Determine the (X, Y) coordinate at the center of the cell enclosing the given text.  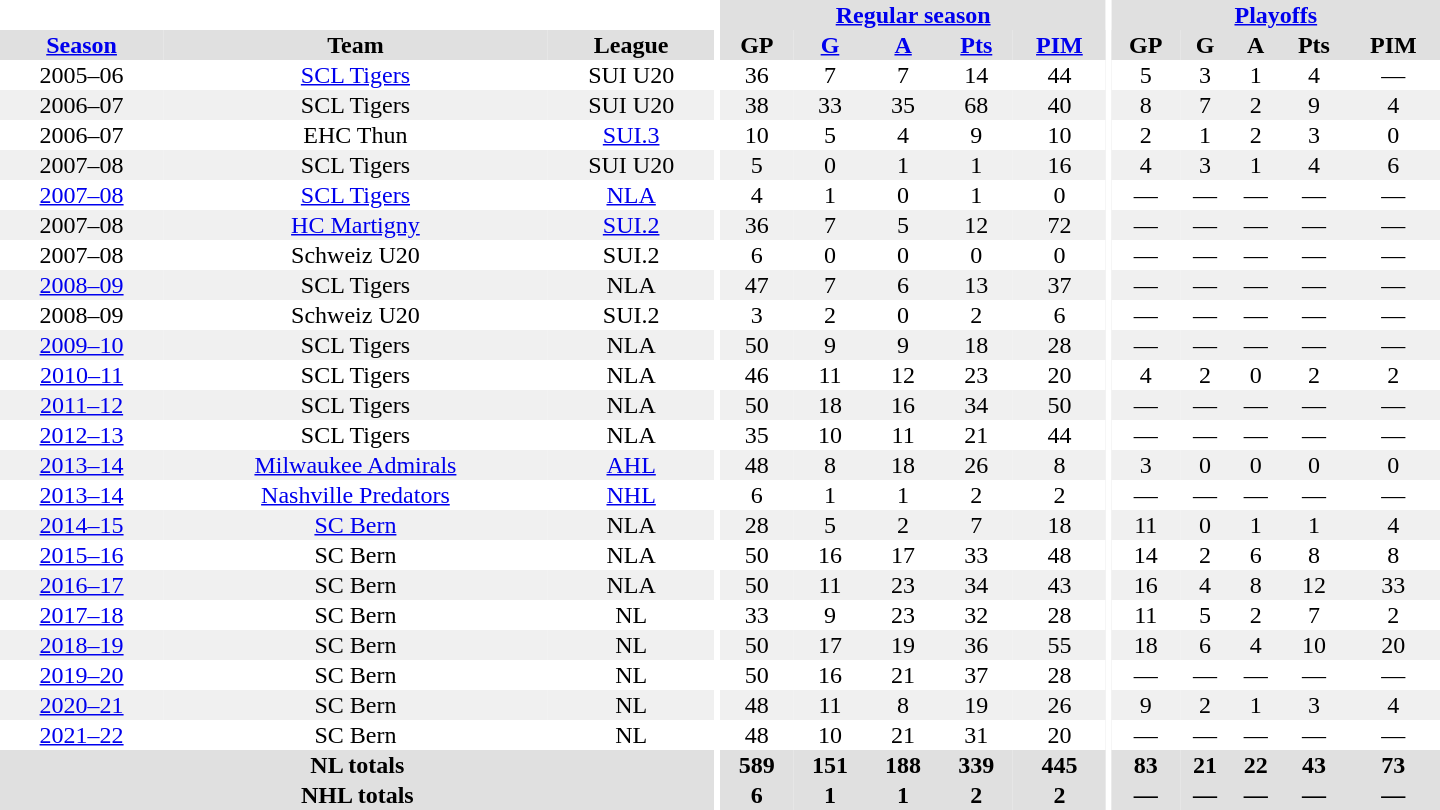
NL totals (358, 765)
2019–20 (82, 675)
2021–22 (82, 735)
151 (830, 765)
Playoffs (1276, 15)
2012–13 (82, 435)
13 (976, 285)
AHL (632, 465)
188 (904, 765)
NHL (632, 495)
47 (756, 285)
2011–12 (82, 405)
2020–21 (82, 705)
Regular season (913, 15)
NHL totals (358, 795)
2015–16 (82, 555)
83 (1146, 765)
72 (1060, 225)
League (632, 45)
589 (756, 765)
2010–11 (82, 375)
HC Martigny (355, 225)
2017–18 (82, 615)
31 (976, 735)
40 (1060, 105)
SUI.3 (632, 135)
55 (1060, 645)
2009–10 (82, 345)
46 (756, 375)
73 (1394, 765)
Milwaukee Admirals (355, 465)
Nashville Predators (355, 495)
2014–15 (82, 525)
339 (976, 765)
2016–17 (82, 585)
2018–19 (82, 645)
38 (756, 105)
445 (1060, 765)
2005–06 (82, 75)
22 (1256, 765)
68 (976, 105)
Season (82, 45)
32 (976, 615)
EHC Thun (355, 135)
Team (355, 45)
